Scan for the cell matching the given text and deliver its (X, Y) coordinate at center. 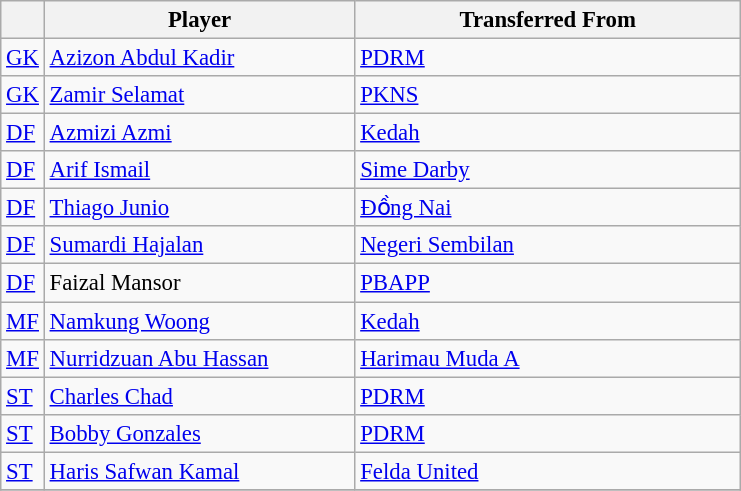
Arif Ismail (200, 170)
Charles Chad (200, 396)
Zamir Selamat (200, 95)
Harimau Muda A (548, 358)
Azizon Abdul Kadir (200, 58)
Azmizi Azmi (200, 133)
Nurridzuan Abu Hassan (200, 358)
Negeri Sembilan (548, 245)
Faizal Mansor (200, 283)
Bobby Gonzales (200, 433)
Sumardi Hajalan (200, 245)
Namkung Woong (200, 321)
Player (200, 20)
Đồng Nai (548, 208)
Sime Darby (548, 170)
PBAPP (548, 283)
Felda United (548, 471)
PKNS (548, 95)
Thiago Junio (200, 208)
Haris Safwan Kamal (200, 471)
Transferred From (548, 20)
